Search for the cell housing the specified text and yield its [x, y] center coordinate. 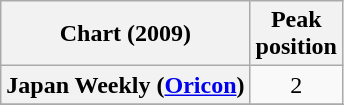
Japan Weekly (Oricon) [126, 85]
Chart (2009) [126, 34]
2 [296, 85]
Peakposition [296, 34]
